Return the [X, Y] coordinate for the center point of the cell that contains the specified text.  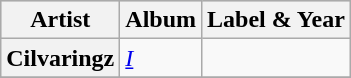
Album [161, 20]
I [161, 58]
Cilvaringz [60, 58]
Label & Year [276, 20]
Artist [60, 20]
